Find where the given text appears and provide that cell's center as (X, Y) coordinate. 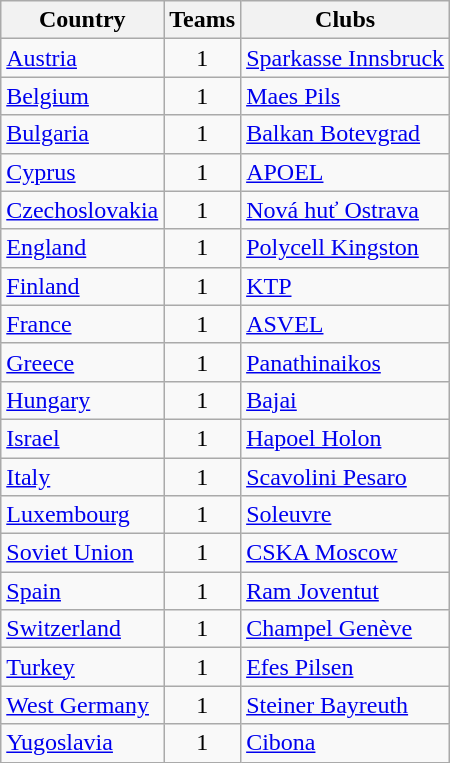
Italy (82, 477)
Soleuvre (346, 515)
Country (82, 20)
Luxembourg (82, 515)
Steiner Bayreuth (346, 705)
Greece (82, 362)
Belgium (82, 96)
Austria (82, 58)
West Germany (82, 705)
Polycell Kingston (346, 248)
Switzerland (82, 629)
Scavolini Pesaro (346, 477)
Cyprus (82, 172)
Hapoel Holon (346, 438)
CSKA Moscow (346, 553)
Soviet Union (82, 553)
Bulgaria (82, 134)
France (82, 324)
Spain (82, 591)
ASVEL (346, 324)
Balkan Botevgrad (346, 134)
Czechoslovakia (82, 210)
Turkey (82, 667)
Efes Pilsen (346, 667)
Bajai (346, 400)
Cibona (346, 743)
Hungary (82, 400)
Ram Joventut (346, 591)
Clubs (346, 20)
Teams (202, 20)
Sparkasse Innsbruck (346, 58)
Israel (82, 438)
England (82, 248)
Champel Genève (346, 629)
KTP (346, 286)
Panathinaikos (346, 362)
Yugoslavia (82, 743)
APOEL (346, 172)
Nová huť Ostrava (346, 210)
Maes Pils (346, 96)
Finland (82, 286)
